Capture the cell that displays the provided text and extract its [x, y] central coordinate. 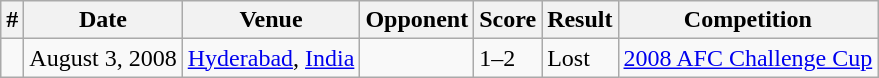
1–2 [508, 58]
2008 AFC Challenge Cup [748, 58]
Hyderabad, India [271, 58]
# [12, 20]
Competition [748, 20]
Date [103, 20]
Venue [271, 20]
August 3, 2008 [103, 58]
Result [580, 20]
Score [508, 20]
Lost [580, 58]
Opponent [417, 20]
